Determine the (x, y) coordinate at the center of the cell enclosing the given text.  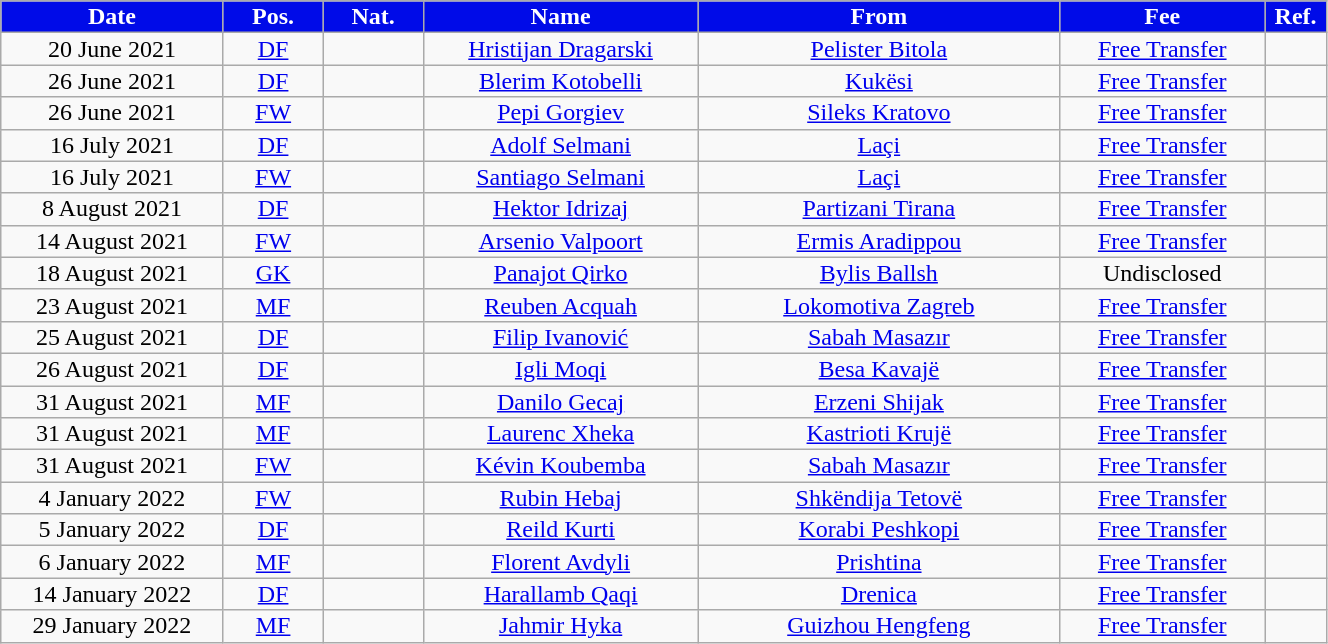
Besa Kavajë (879, 369)
Fee (1162, 17)
Date (112, 17)
From (879, 17)
Adolf Selmani (560, 145)
Filip Ivanović (560, 337)
Reuben Acquah (560, 305)
Nat. (373, 17)
4 January 2022 (112, 498)
Florent Avdyli (560, 562)
Kukësi (879, 81)
GK (273, 273)
Drenica (879, 594)
Santiago Selmani (560, 177)
Partizani Tirana (879, 209)
18 August 2021 (112, 273)
Lokomotiva Zagreb (879, 305)
Igli Moqi (560, 369)
Hristijan Dragarski (560, 49)
Prishtina (879, 562)
Undisclosed (1162, 273)
Reild Kurti (560, 530)
14 January 2022 (112, 594)
29 January 2022 (112, 626)
Korabi Peshkopi (879, 530)
Harallamb Qaqi (560, 594)
Erzeni Shijak (879, 402)
Danilo Gecaj (560, 402)
Jahmir Hyka (560, 626)
Shkëndija Tetovë (879, 498)
5 January 2022 (112, 530)
Arsenio Valpoort (560, 241)
26 August 2021 (112, 369)
25 August 2021 (112, 337)
Kévin Koubemba (560, 466)
6 January 2022 (112, 562)
Name (560, 17)
Laurenc Xheka (560, 434)
Rubin Hebaj (560, 498)
14 August 2021 (112, 241)
8 August 2021 (112, 209)
Sileks Kratovo (879, 113)
Pelister Bitola (879, 49)
Blerim Kotobelli (560, 81)
Hektor Idrizaj (560, 209)
Pos. (273, 17)
Bylis Ballsh (879, 273)
Ermis Aradippou (879, 241)
Kastrioti Krujë (879, 434)
Panajot Qirko (560, 273)
Pepi Gorgiev (560, 113)
Guizhou Hengfeng (879, 626)
Ref. (1296, 17)
23 August 2021 (112, 305)
20 June 2021 (112, 49)
